Pinpoint the cell where the given text exists, returning its [X, Y] midpoint coordinate. 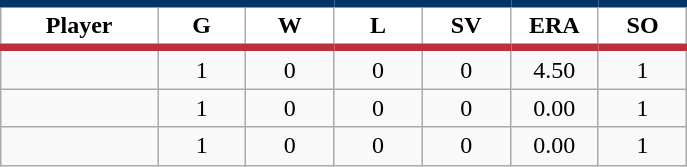
W [290, 26]
SO [642, 26]
ERA [554, 26]
G [202, 26]
SV [466, 26]
L [378, 26]
Player [80, 26]
4.50 [554, 68]
